Locate the cell with the specified text and output its [X, Y] center coordinate. 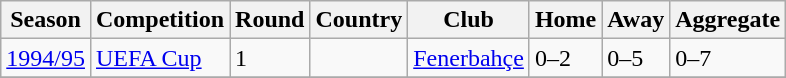
Country [359, 20]
0–5 [636, 58]
Home [565, 20]
Aggregate [728, 20]
Club [469, 20]
Season [46, 20]
Away [636, 20]
0–7 [728, 58]
Competition [160, 20]
0–2 [565, 58]
Round [270, 20]
1994/95 [46, 58]
1 [270, 58]
Fenerbahçe [469, 58]
UEFA Cup [160, 58]
